Search for the cell housing the specified text and yield its [X, Y] center coordinate. 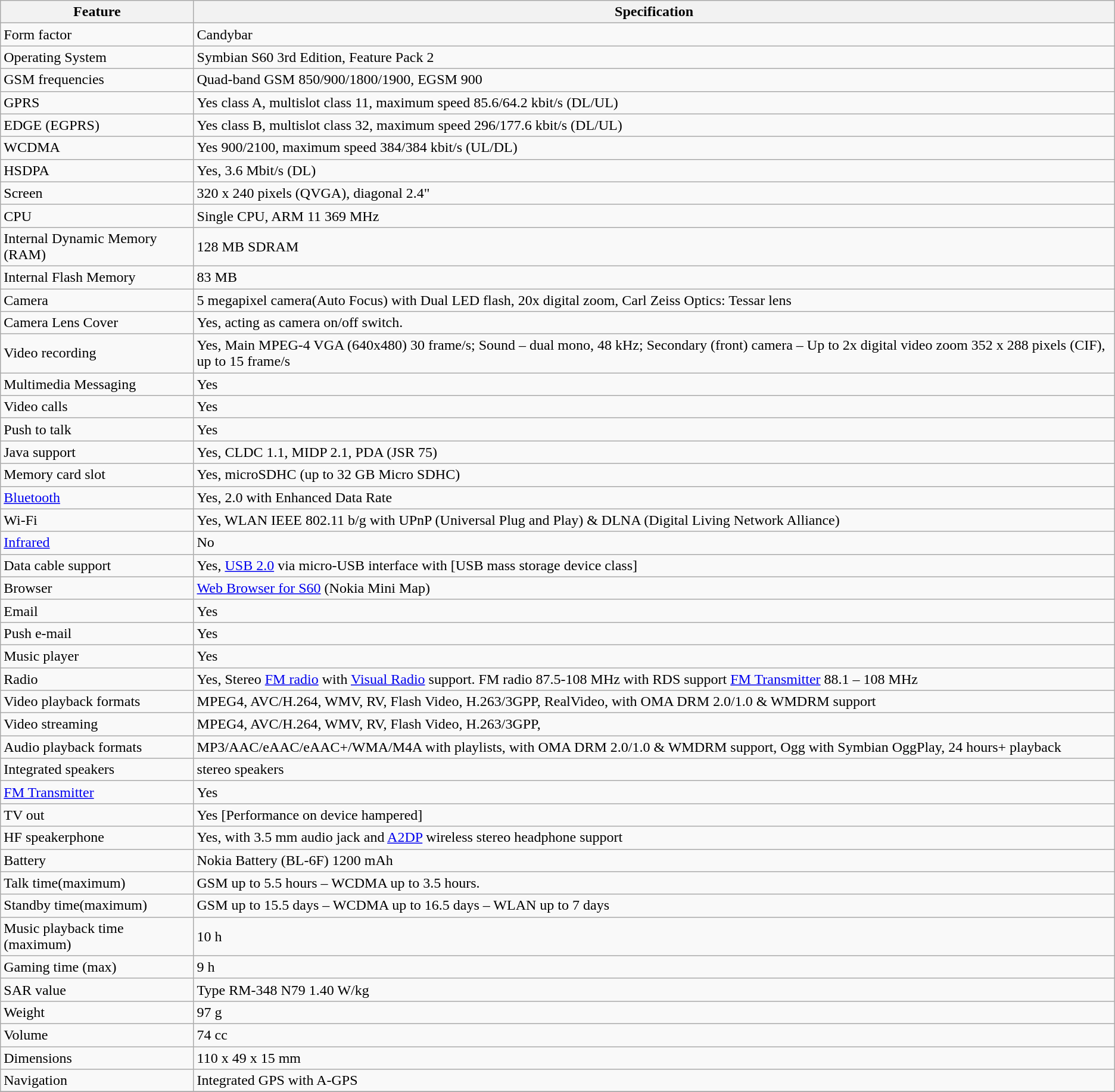
Push e-mail [97, 633]
74 cc [654, 1035]
Yes, Stereo FM radio with Visual Radio support. FM radio 87.5-108 MHz with RDS support FM Transmitter 88.1 – 108 MHz [654, 679]
Talk time(maximum) [97, 883]
Yes, 3.6 Mbit/s (DL) [654, 170]
Operating System [97, 57]
Weight [97, 1012]
stereo speakers [654, 770]
Symbian S60 3rd Edition, Feature Pack 2 [654, 57]
GSM up to 15.5 days – WCDMA up to 16.5 days – WLAN up to 7 days [654, 906]
EDGE (EGPRS) [97, 125]
Form factor [97, 35]
Integrated speakers [97, 770]
Yes 900/2100, maximum speed 384/384 kbit/s (UL/DL) [654, 148]
Video playback formats [97, 702]
Battery [97, 860]
Dimensions [97, 1057]
Navigation [97, 1081]
Web Browser for S60 (Nokia Mini Map) [654, 588]
Email [97, 611]
Camera [97, 300]
MPEG4, AVC/H.264, WMV, RV, Flash Video, H.263/3GPP, [654, 724]
Yes, 2.0 with Enhanced Data Rate [654, 497]
9 h [654, 967]
Push to talk [97, 430]
Video calls [97, 407]
HF speakerphone [97, 838]
Internal Flash Memory [97, 277]
Radio [97, 679]
GSM up to 5.5 hours – WCDMA up to 3.5 hours. [654, 883]
320 x 240 pixels (QVGA), diagonal 2.4" [654, 193]
Bluetooth [97, 497]
Infrared [97, 543]
128 MB SDRAM [654, 247]
Feature [97, 12]
Java support [97, 452]
Video recording [97, 354]
Candybar [654, 35]
Yes, WLAN IEEE 802.11 b/g with UPnP (Universal Plug and Play) & DLNA (Digital Living Network Alliance) [654, 520]
CPU [97, 216]
Nokia Battery (BL-6F) 1200 mAh [654, 860]
Yes class A, multislot class 11, maximum speed 85.6/64.2 kbit/s (DL/UL) [654, 102]
Yes class B, multislot class 32, maximum speed 296/177.6 kbit/s (DL/UL) [654, 125]
Multimedia Messaging [97, 384]
GSM frequencies [97, 80]
5 megapixel camera(Auto Focus) with Dual LED flash, 20x digital zoom, Carl Zeiss Optics: Tessar lens [654, 300]
Screen [97, 193]
MP3/AAC/eAAC/eAAC+/WMA/M4A with playlists, with OMA DRM 2.0/1.0 & WMDRM support, Ogg with Symbian OggPlay, 24 hours+ playback [654, 747]
83 MB [654, 277]
FM Transmitter [97, 792]
Internal Dynamic Memory (RAM) [97, 247]
HSDPA [97, 170]
Integrated GPS with A-GPS [654, 1081]
Quad-band GSM 850/900/1800/1900, EGSM 900 [654, 80]
Standby time(maximum) [97, 906]
SAR value [97, 990]
97 g [654, 1012]
GPRS [97, 102]
Specification [654, 12]
Data cable support [97, 565]
WCDMA [97, 148]
Wi-Fi [97, 520]
Video streaming [97, 724]
Yes, CLDC 1.1, MIDP 2.1, PDA (JSR 75) [654, 452]
110 x 49 x 15 mm [654, 1057]
Yes, microSDHC (up to 32 GB Micro SDHC) [654, 475]
MPEG4, AVC/H.264, WMV, RV, Flash Video, H.263/3GPP, RealVideo, with OMA DRM 2.0/1.0 & WMDRM support [654, 702]
Yes, acting as camera on/off switch. [654, 323]
Browser [97, 588]
Yes, with 3.5 mm audio jack and A2DP wireless stereo headphone support [654, 838]
10 h [654, 937]
Volume [97, 1035]
Yes, USB 2.0 via micro-USB interface with [USB mass storage device class] [654, 565]
Type RM-348 N79 1.40 W/kg [654, 990]
Yes [Performance on device hampered] [654, 815]
Audio playback formats [97, 747]
No [654, 543]
Music playback time (maximum) [97, 937]
Music player [97, 656]
Camera Lens Cover [97, 323]
Memory card slot [97, 475]
Gaming time (max) [97, 967]
TV out [97, 815]
Single CPU, ARM 11 369 MHz [654, 216]
